Pinpoint the cell where the given text exists, returning its (X, Y) midpoint coordinate. 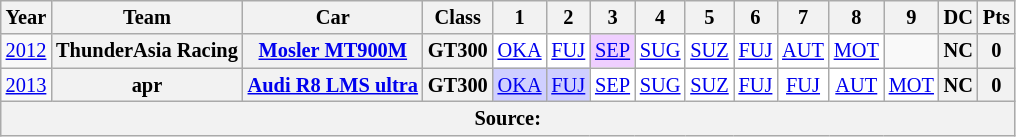
Car (333, 17)
apr (147, 85)
9 (912, 17)
3 (612, 17)
Year (26, 17)
6 (756, 17)
2013 (26, 85)
2012 (26, 51)
Pts (996, 17)
Source: (508, 118)
Class (458, 17)
8 (856, 17)
4 (660, 17)
2 (568, 17)
7 (803, 17)
1 (520, 17)
DC (958, 17)
Team (147, 17)
5 (709, 17)
Audi R8 LMS ultra (333, 85)
Mosler MT900M (333, 51)
ThunderAsia Racing (147, 51)
